From the cell containing the given text, extract its center point as [X, Y] coordinate. 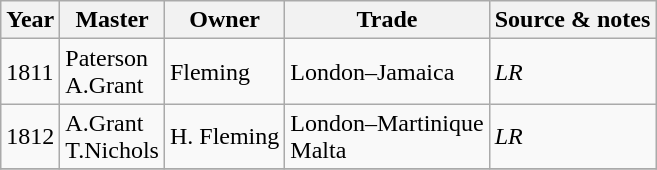
PatersonA.Grant [112, 72]
Source & notes [572, 20]
Owner [224, 20]
Trade [387, 20]
A.Grant T.Nichols [112, 136]
London–Jamaica [387, 72]
1811 [30, 72]
Fleming [224, 72]
London–MartiniqueMalta [387, 136]
H. Fleming [224, 136]
Year [30, 20]
Master [112, 20]
1812 [30, 136]
